Extract the [X, Y] coordinate from the center of the cell holding the provided text.  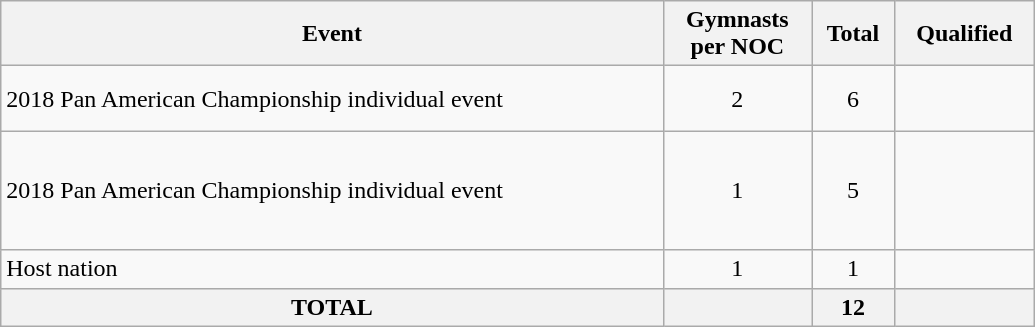
5 [854, 190]
Event [332, 34]
Gymnasts per NOC [737, 34]
Host nation [332, 269]
12 [854, 307]
Qualified [964, 34]
TOTAL [332, 307]
6 [854, 98]
2 [737, 98]
Total [854, 34]
